Locate the cell with the specified text and output its (x, y) center coordinate. 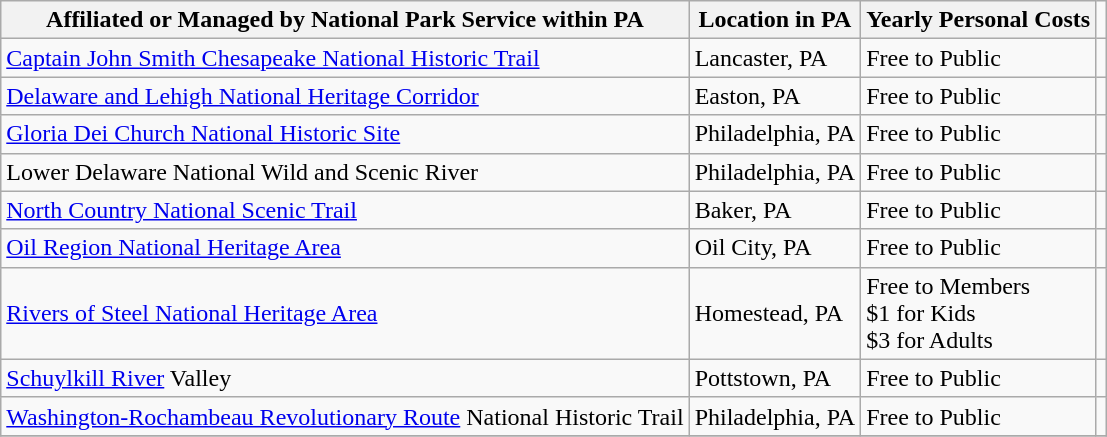
Baker, PA (775, 210)
North Country National Scenic Trail (345, 210)
Schuylkill River Valley (345, 378)
Location in PA (775, 20)
Easton, PA (775, 96)
Captain John Smith Chesapeake National Historic Trail (345, 58)
Lancaster, PA (775, 58)
Affiliated or Managed by National Park Service within PA (345, 20)
Rivers of Steel National Heritage Area (345, 313)
Gloria Dei Church National Historic Site (345, 134)
Homestead, PA (775, 313)
Washington-Rochambeau Revolutionary Route National Historic Trail (345, 416)
Delaware and Lehigh National Heritage Corridor (345, 96)
Free to Members$1 for Kids$3 for Adults (978, 313)
Oil City, PA (775, 248)
Oil Region National Heritage Area (345, 248)
Lower Delaware National Wild and Scenic River (345, 172)
Pottstown, PA (775, 378)
Yearly Personal Costs (978, 20)
